Return the (X, Y) coordinate for the center point of the cell that contains the specified text.  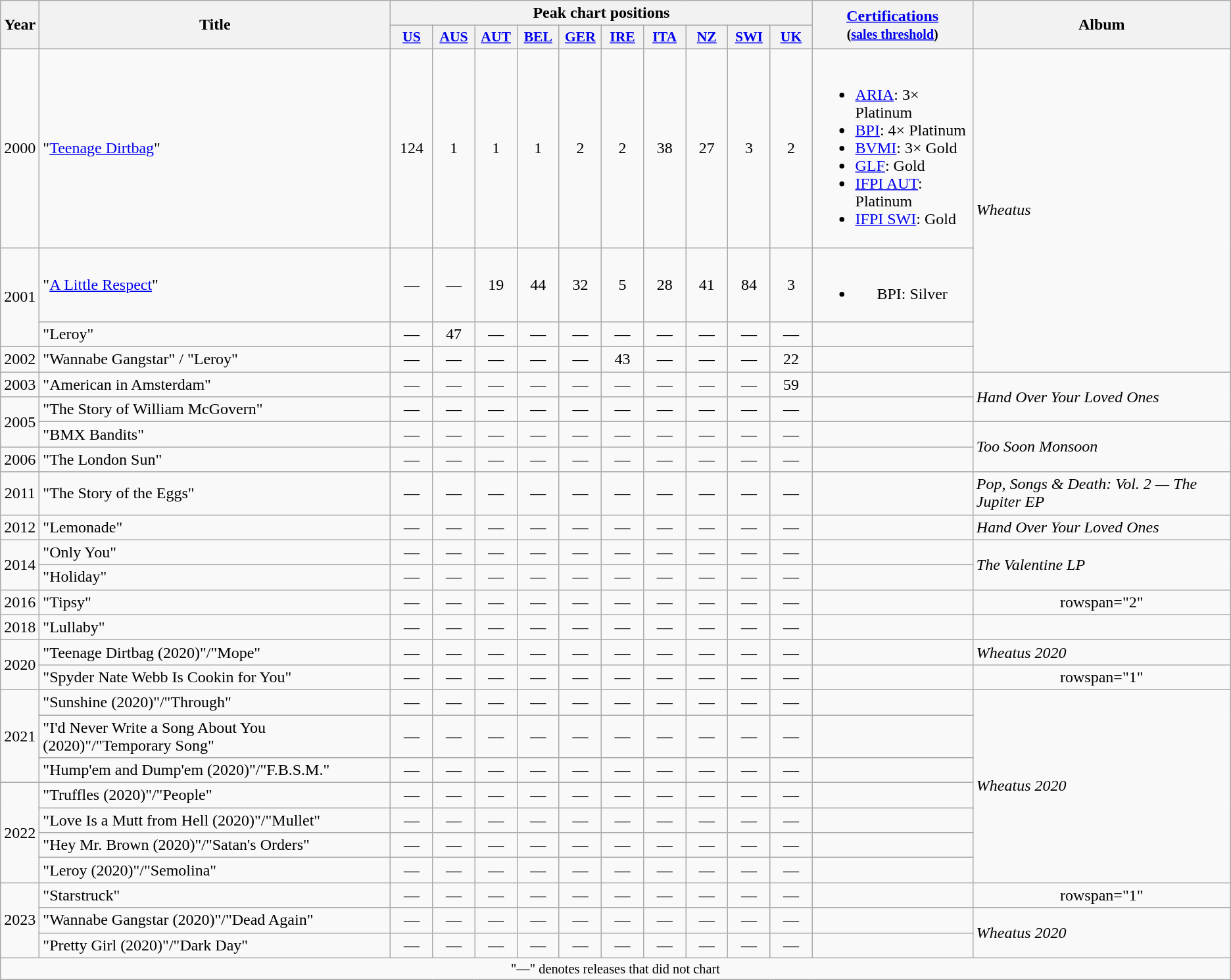
"American in Amsterdam" (215, 385)
22 (791, 360)
"Hump'em and Dump'em (2020)"/"F.B.S.M." (215, 770)
"I'd Never Write a Song About You (2020)"/"Temporary Song" (215, 736)
Year (20, 25)
2003 (20, 385)
28 (665, 284)
44 (538, 284)
"Sunshine (2020)"/"Through" (215, 702)
ITA (665, 37)
2011 (20, 493)
5 (622, 284)
"Starstruck" (215, 895)
"Lullaby" (215, 627)
124 (412, 148)
"Hey Mr. Brown (2020)"/"Satan's Orders" (215, 845)
27 (707, 148)
"Teenage Dirtbag" (215, 148)
NZ (707, 37)
rowspan="2" (1101, 602)
"Leroy" (215, 335)
"Teenage Dirtbag (2020)"/"Mope" (215, 652)
Title (215, 25)
Too Soon Monsoon (1101, 447)
Album (1101, 25)
BPI: Silver (892, 284)
"Leroy (2020)"/"Semolina" (215, 870)
84 (749, 284)
2005 (20, 422)
2021 (20, 736)
32 (580, 284)
AUS (454, 37)
"—" denotes releases that did not chart (615, 969)
2020 (20, 665)
SWI (749, 37)
2006 (20, 459)
2022 (20, 833)
BEL (538, 37)
2016 (20, 602)
Pop, Songs & Death: Vol. 2 — The Jupiter EP (1101, 493)
ARIA: 3× PlatinumBPI: 4× PlatinumBVMI: 3× GoldGLF: GoldIFPI AUT: PlatinumIFPI SWI: Gold (892, 148)
"The Story of William McGovern" (215, 409)
"BMX Bandits" (215, 434)
US (412, 37)
Peak chart positions (601, 13)
UK (791, 37)
The Valentine LP (1101, 565)
Certifications(sales threshold) (892, 25)
19 (496, 284)
"The London Sun" (215, 459)
Wheatus (1101, 210)
43 (622, 360)
38 (665, 148)
2001 (20, 297)
"Spyder Nate Webb Is Cookin for You" (215, 677)
"Tipsy" (215, 602)
2018 (20, 627)
2002 (20, 360)
"Lemonade" (215, 527)
GER (580, 37)
AUT (496, 37)
2012 (20, 527)
"Only You" (215, 552)
"Holiday" (215, 577)
"Truffles (2020)"/"People" (215, 795)
41 (707, 284)
"Wannabe Gangstar (2020)"/"Dead Again" (215, 920)
2023 (20, 920)
2014 (20, 565)
"Love Is a Mutt from Hell (2020)"/"Mullet" (215, 820)
"The Story of the Eggs" (215, 493)
"Wannabe Gangstar" / "Leroy" (215, 360)
2000 (20, 148)
IRE (622, 37)
59 (791, 385)
"Pretty Girl (2020)"/"Dark Day" (215, 945)
47 (454, 335)
"A Little Respect" (215, 284)
